From the cell containing the given text, extract its center point as (x, y) coordinate. 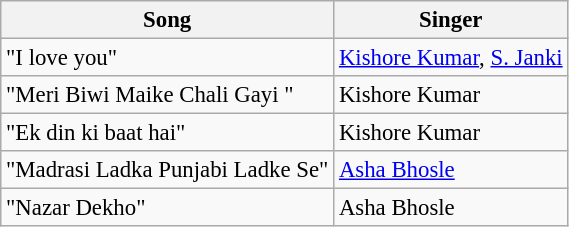
"Nazar Dekho" (168, 208)
"Ek din ki baat hai" (168, 133)
Singer (451, 20)
Kishore Kumar, S. Janki (451, 58)
"I love you" (168, 58)
Song (168, 20)
"Meri Biwi Maike Chali Gayi " (168, 95)
"Madrasi Ladka Punjabi Ladke Se" (168, 170)
